Locate the cell with the specified text and output its (x, y) center coordinate. 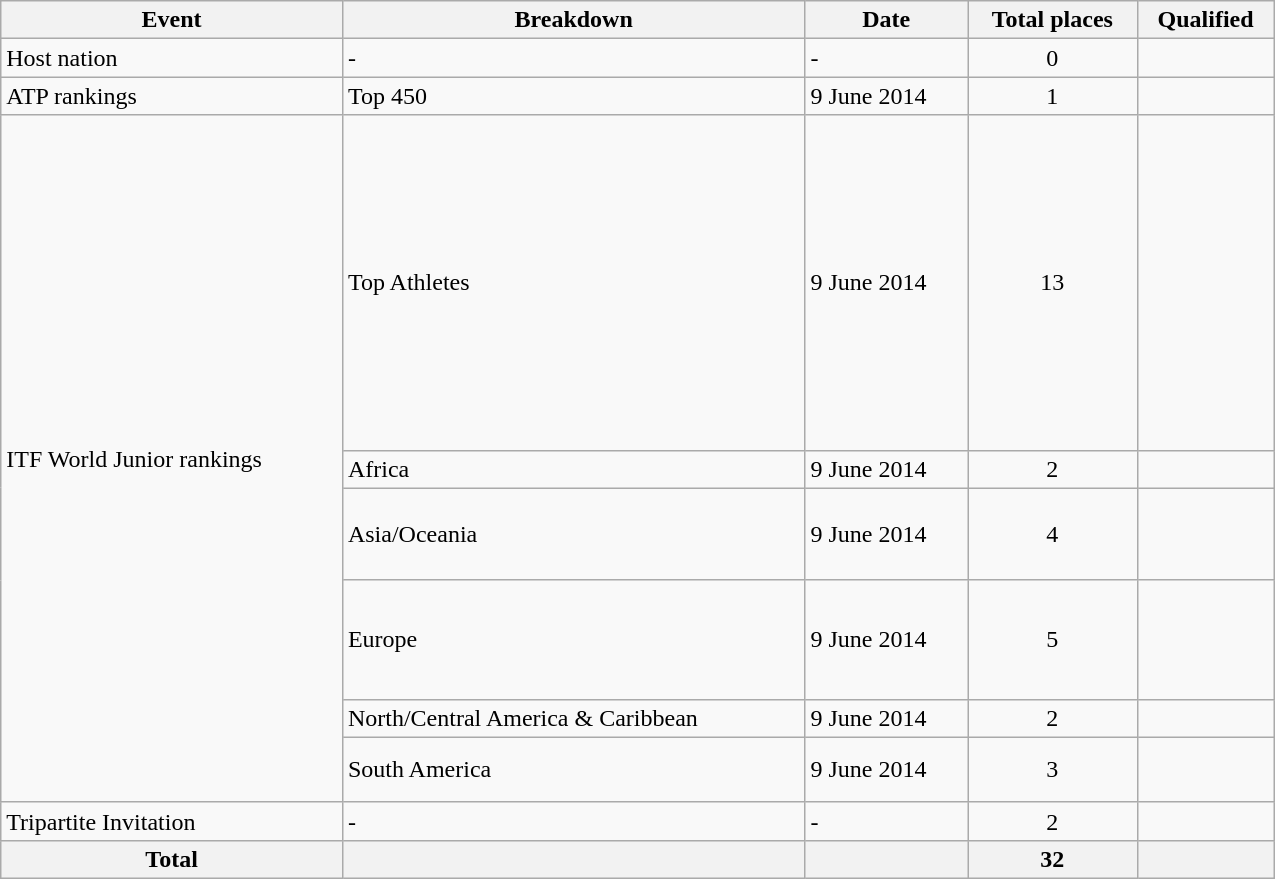
Event (172, 20)
Total places (1052, 20)
Qualified (1206, 20)
Africa (573, 469)
0 (1052, 58)
1 (1052, 96)
Total (172, 859)
Europe (573, 640)
32 (1052, 859)
North/Central America & Caribbean (573, 718)
Top 450 (573, 96)
13 (1052, 282)
4 (1052, 534)
ATP rankings (172, 96)
ITF World Junior rankings (172, 458)
5 (1052, 640)
Tripartite Invitation (172, 821)
3 (1052, 770)
Asia/Oceania (573, 534)
Date (886, 20)
South America (573, 770)
Host nation (172, 58)
Top Athletes (573, 282)
Breakdown (573, 20)
